Return (x, y) of the center of cell containing provided text 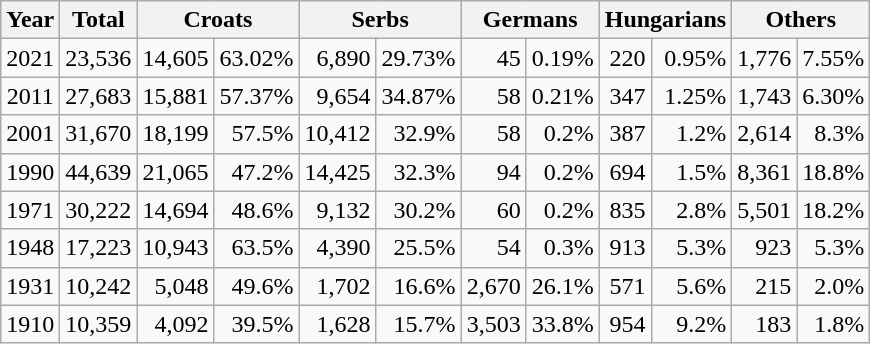
0.3% (562, 248)
1910 (30, 324)
1948 (30, 248)
54 (494, 248)
15.7% (418, 324)
94 (494, 172)
10,359 (98, 324)
32.3% (418, 172)
63.02% (256, 58)
18.2% (834, 210)
57.37% (256, 96)
1.25% (692, 96)
1,743 (764, 96)
8.3% (834, 134)
Total (98, 20)
Year (30, 20)
29.73% (418, 58)
1,776 (764, 58)
30.2% (418, 210)
18.8% (834, 172)
Croats (218, 20)
1.5% (692, 172)
9.2% (692, 324)
26.1% (562, 286)
8,361 (764, 172)
347 (625, 96)
2,614 (764, 134)
2001 (30, 134)
14,425 (338, 172)
45 (494, 58)
0.95% (692, 58)
2021 (30, 58)
2011 (30, 96)
9,654 (338, 96)
2,670 (494, 286)
183 (764, 324)
1.2% (692, 134)
1,702 (338, 286)
34.87% (418, 96)
215 (764, 286)
6.30% (834, 96)
30,222 (98, 210)
49.6% (256, 286)
4,390 (338, 248)
1931 (30, 286)
47.2% (256, 172)
31,670 (98, 134)
0.21% (562, 96)
2.0% (834, 286)
17,223 (98, 248)
954 (625, 324)
3,503 (494, 324)
60 (494, 210)
220 (625, 58)
913 (625, 248)
15,881 (176, 96)
7.55% (834, 58)
25.5% (418, 248)
39.5% (256, 324)
4,092 (176, 324)
1,628 (338, 324)
387 (625, 134)
9,132 (338, 210)
1990 (30, 172)
694 (625, 172)
1.8% (834, 324)
Hungarians (665, 20)
16.6% (418, 286)
63.5% (256, 248)
923 (764, 248)
21,065 (176, 172)
6,890 (338, 58)
571 (625, 286)
14,605 (176, 58)
5,048 (176, 286)
44,639 (98, 172)
2.8% (692, 210)
27,683 (98, 96)
Germans (530, 20)
10,412 (338, 134)
14,694 (176, 210)
1971 (30, 210)
10,242 (98, 286)
Serbs (380, 20)
835 (625, 210)
33.8% (562, 324)
Others (801, 20)
10,943 (176, 248)
0.19% (562, 58)
32.9% (418, 134)
48.6% (256, 210)
5,501 (764, 210)
5.6% (692, 286)
23,536 (98, 58)
18,199 (176, 134)
57.5% (256, 134)
